Return the [X, Y] coordinate for the center point of the cell that contains the specified text.  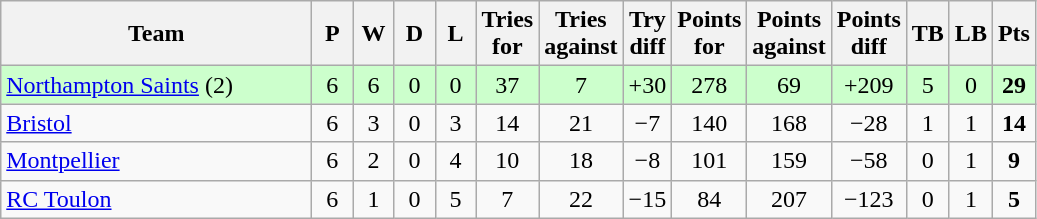
84 [710, 199]
9 [1014, 161]
69 [789, 85]
P [332, 34]
D [414, 34]
168 [789, 123]
Points diff [868, 34]
Tries for [508, 34]
−15 [648, 199]
Tries against [581, 34]
159 [789, 161]
18 [581, 161]
−58 [868, 161]
+209 [868, 85]
10 [508, 161]
37 [508, 85]
21 [581, 123]
Northampton Saints (2) [156, 85]
Try diff [648, 34]
101 [710, 161]
Points against [789, 34]
LB [970, 34]
−28 [868, 123]
Points for [710, 34]
Pts [1014, 34]
140 [710, 123]
Bristol [156, 123]
−123 [868, 199]
Team [156, 34]
+30 [648, 85]
22 [581, 199]
−8 [648, 161]
TB [928, 34]
4 [456, 161]
RC Toulon [156, 199]
207 [789, 199]
W [374, 34]
L [456, 34]
Montpellier [156, 161]
29 [1014, 85]
278 [710, 85]
2 [374, 161]
−7 [648, 123]
